Return [x, y] of the center of cell containing provided text 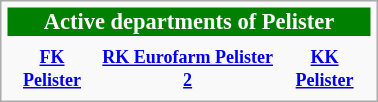
KK Pelister [324, 70]
Active departments of Pelister [189, 22]
FK Pelister [52, 70]
RK Eurofarm Pelister 2 [188, 70]
